Detect which cell encompasses the target text, then output its (x, y) center coordinate. 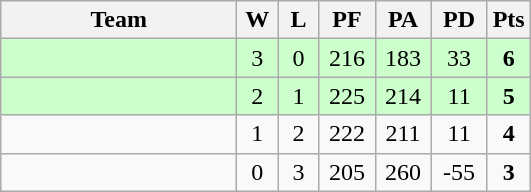
W (258, 20)
211 (403, 134)
L (298, 20)
PA (403, 20)
205 (347, 172)
33 (459, 58)
216 (347, 58)
225 (347, 96)
260 (403, 172)
PD (459, 20)
Pts (508, 20)
222 (347, 134)
214 (403, 96)
4 (508, 134)
PF (347, 20)
-55 (459, 172)
Team (119, 20)
183 (403, 58)
5 (508, 96)
6 (508, 58)
